Determine the (x, y) coordinate at the center of the cell enclosing the given text.  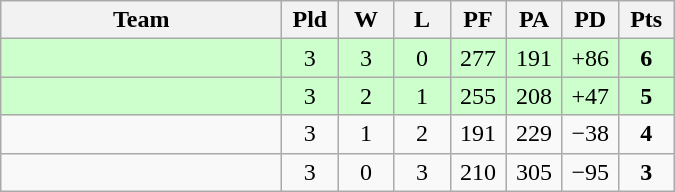
PF (478, 20)
Team (142, 20)
−38 (590, 134)
L (422, 20)
+86 (590, 58)
210 (478, 172)
−95 (590, 172)
PD (590, 20)
255 (478, 96)
Pts (646, 20)
4 (646, 134)
PA (534, 20)
+47 (590, 96)
W (366, 20)
Pld (310, 20)
5 (646, 96)
208 (534, 96)
6 (646, 58)
305 (534, 172)
277 (478, 58)
229 (534, 134)
